From the cell containing the given text, extract its center point as (X, Y) coordinate. 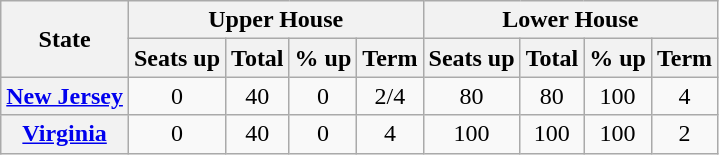
Upper House (276, 20)
2/4 (390, 96)
2 (684, 134)
Virginia (65, 134)
New Jersey (65, 96)
State (65, 39)
Lower House (570, 20)
